Capture the cell that displays the provided text and extract its (X, Y) central coordinate. 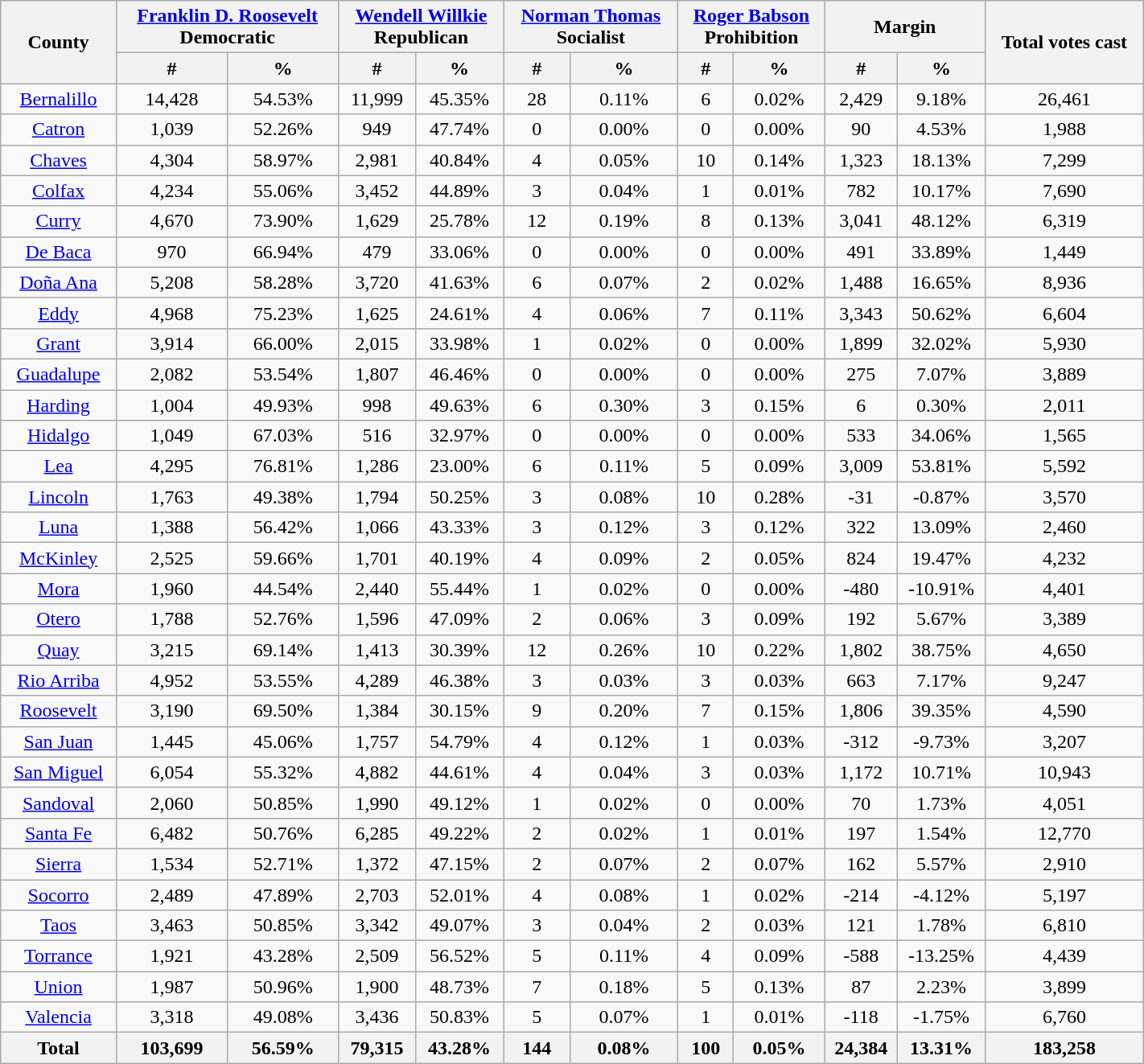
47.09% (459, 619)
50.25% (459, 497)
San Juan (59, 742)
55.06% (283, 191)
9.18% (941, 99)
1,701 (377, 558)
4,304 (171, 160)
48.12% (941, 221)
4,295 (171, 466)
1,388 (171, 528)
5,930 (1065, 343)
3,389 (1065, 619)
7.07% (941, 374)
2,489 (171, 895)
39.35% (941, 711)
3,342 (377, 926)
44.89% (459, 191)
1,806 (861, 711)
73.90% (283, 221)
Colfax (59, 191)
23.00% (459, 466)
2,509 (377, 956)
58.97% (283, 160)
66.00% (283, 343)
1,802 (861, 650)
0.22% (779, 650)
Catron (59, 129)
Franklin D. RooseveltDemocratic (227, 27)
Eddy (59, 313)
75.23% (283, 313)
-480 (861, 589)
1,625 (377, 313)
3,436 (377, 1017)
7,299 (1065, 160)
1,413 (377, 650)
Rio Arriba (59, 680)
275 (861, 374)
52.71% (283, 864)
2,525 (171, 558)
Mora (59, 589)
Harding (59, 405)
33.98% (459, 343)
0.20% (624, 711)
1,172 (861, 772)
1,596 (377, 619)
516 (377, 436)
824 (861, 558)
45.35% (459, 99)
2,703 (377, 895)
144 (537, 1048)
Sierra (59, 864)
De Baca (59, 252)
Quay (59, 650)
34.06% (941, 436)
45.06% (283, 742)
44.61% (459, 772)
56.42% (283, 528)
-588 (861, 956)
50.96% (283, 987)
103,699 (171, 1048)
949 (377, 129)
33.89% (941, 252)
Total (59, 1048)
6,054 (171, 772)
Valencia (59, 1017)
-4.12% (941, 895)
1,960 (171, 589)
1,323 (861, 160)
4,670 (171, 221)
-0.87% (941, 497)
7,690 (1065, 191)
Norman ThomasSocialist (591, 27)
2.23% (941, 987)
Grant (59, 343)
19.47% (941, 558)
40.19% (459, 558)
49.07% (459, 926)
McKinley (59, 558)
55.32% (283, 772)
3,463 (171, 926)
4,882 (377, 772)
Torrance (59, 956)
24,384 (861, 1048)
121 (861, 926)
3,452 (377, 191)
Sandoval (59, 803)
59.66% (283, 558)
4,289 (377, 680)
479 (377, 252)
40.84% (459, 160)
54.53% (283, 99)
52.26% (283, 129)
14,428 (171, 99)
10.17% (941, 191)
Curry (59, 221)
1,757 (377, 742)
25.78% (459, 221)
50.76% (283, 833)
1,990 (377, 803)
Luna (59, 528)
Socorro (59, 895)
69.14% (283, 650)
18.13% (941, 160)
-1.75% (941, 1017)
54.79% (459, 742)
16.65% (941, 282)
1,004 (171, 405)
4,234 (171, 191)
Roosevelt (59, 711)
52.01% (459, 895)
1.73% (941, 803)
49.38% (283, 497)
Taos (59, 926)
San Miguel (59, 772)
Lincoln (59, 497)
0.26% (624, 650)
4,232 (1065, 558)
-118 (861, 1017)
162 (861, 864)
55.44% (459, 589)
3,009 (861, 466)
Margin (905, 27)
1,534 (171, 864)
2,429 (861, 99)
56.52% (459, 956)
0.19% (624, 221)
4,968 (171, 313)
533 (861, 436)
58.28% (283, 282)
6,285 (377, 833)
11,999 (377, 99)
4,650 (1065, 650)
3,899 (1065, 987)
1,384 (377, 711)
13.31% (941, 1048)
1,049 (171, 436)
10.71% (941, 772)
0.14% (779, 160)
53.81% (941, 466)
1,988 (1065, 129)
53.55% (283, 680)
30.15% (459, 711)
Total votes cast (1065, 42)
1.78% (941, 926)
-9.73% (941, 742)
38.75% (941, 650)
970 (171, 252)
3,570 (1065, 497)
2,015 (377, 343)
183,258 (1065, 1048)
1,286 (377, 466)
6,810 (1065, 926)
49.22% (459, 833)
2,060 (171, 803)
69.50% (283, 711)
3,190 (171, 711)
4,439 (1065, 956)
2,910 (1065, 864)
1,807 (377, 374)
50.83% (459, 1017)
49.12% (459, 803)
5.67% (941, 619)
32.97% (459, 436)
197 (861, 833)
Roger BabsonProhibition (751, 27)
-10.91% (941, 589)
10,943 (1065, 772)
33.06% (459, 252)
1,788 (171, 619)
7.17% (941, 680)
76.81% (283, 466)
2,011 (1065, 405)
322 (861, 528)
3,207 (1065, 742)
79,315 (377, 1048)
3,318 (171, 1017)
44.54% (283, 589)
46.38% (459, 680)
1,629 (377, 221)
1,066 (377, 528)
491 (861, 252)
67.03% (283, 436)
13.09% (941, 528)
47.89% (283, 895)
100 (706, 1048)
0.28% (779, 497)
Santa Fe (59, 833)
5,208 (171, 282)
70 (861, 803)
47.15% (459, 864)
1.54% (941, 833)
2,460 (1065, 528)
4.53% (941, 129)
48.73% (459, 987)
24.61% (459, 313)
26,461 (1065, 99)
49.93% (283, 405)
782 (861, 191)
5,592 (1065, 466)
1,039 (171, 129)
Doña Ana (59, 282)
49.08% (283, 1017)
Bernalillo (59, 99)
1,565 (1065, 436)
4,952 (171, 680)
47.74% (459, 129)
Hidalgo (59, 436)
41.63% (459, 282)
0.18% (624, 987)
6,482 (171, 833)
Lea (59, 466)
3,215 (171, 650)
County (59, 42)
50.62% (941, 313)
-13.25% (941, 956)
12,770 (1065, 833)
6,760 (1065, 1017)
5,197 (1065, 895)
1,921 (171, 956)
8 (706, 221)
1,488 (861, 282)
Otero (59, 619)
1,900 (377, 987)
2,440 (377, 589)
-31 (861, 497)
2,082 (171, 374)
1,899 (861, 343)
-214 (861, 895)
Union (59, 987)
663 (861, 680)
90 (861, 129)
53.54% (283, 374)
52.76% (283, 619)
5.57% (941, 864)
3,343 (861, 313)
9 (537, 711)
4,401 (1065, 589)
1,449 (1065, 252)
3,720 (377, 282)
4,590 (1065, 711)
49.63% (459, 405)
6,604 (1065, 313)
-312 (861, 742)
8,936 (1065, 282)
43.33% (459, 528)
2,981 (377, 160)
1,763 (171, 497)
87 (861, 987)
192 (861, 619)
30.39% (459, 650)
1,372 (377, 864)
1,794 (377, 497)
Chaves (59, 160)
3,889 (1065, 374)
1,445 (171, 742)
Guadalupe (59, 374)
3,914 (171, 343)
46.46% (459, 374)
3,041 (861, 221)
28 (537, 99)
6,319 (1065, 221)
1,987 (171, 987)
998 (377, 405)
66.94% (283, 252)
32.02% (941, 343)
9,247 (1065, 680)
56.59% (283, 1048)
4,051 (1065, 803)
Wendell WillkieRepublican (422, 27)
